Extract the [X, Y] coordinate from the center of the cell holding the provided text.  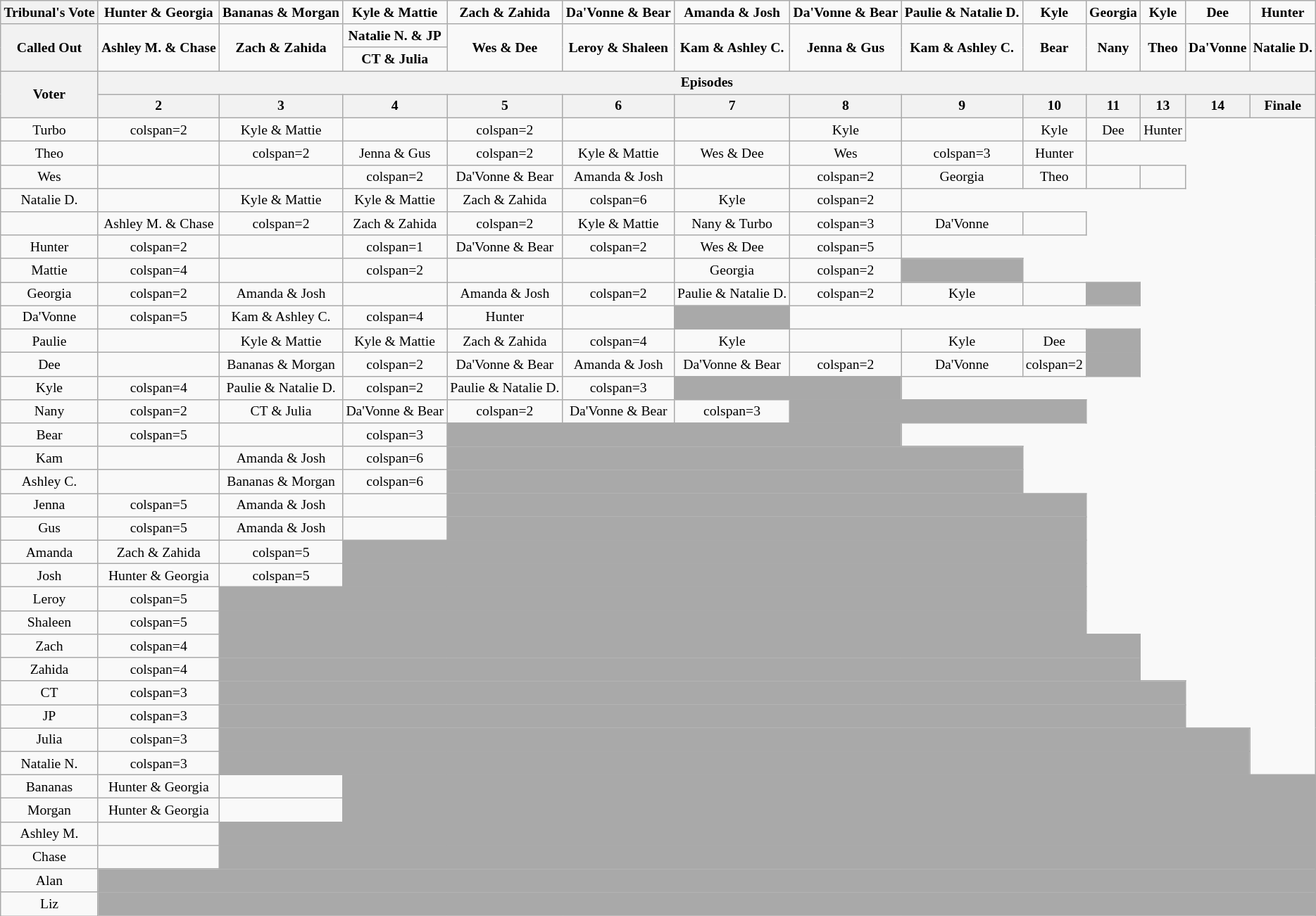
3 [280, 106]
Kam [49, 458]
Voter [49, 94]
Alan [49, 880]
Mattie [49, 270]
colspan=1 [395, 246]
Bananas [49, 787]
Zach [49, 646]
Natalie N. [49, 763]
Finale [1283, 106]
Morgan [49, 810]
Jenna [49, 506]
7 [732, 106]
Ashley M. [49, 834]
Ashley C. [49, 482]
CT [49, 693]
Shaleen [49, 622]
Josh [49, 576]
11 [1113, 106]
Gus [49, 528]
2 [158, 106]
4 [395, 106]
Leroy & Shaleen [618, 48]
Zahida [49, 669]
5 [505, 106]
8 [846, 106]
Paulie [49, 341]
Nany & Turbo [732, 224]
Natalie N. & JP [395, 35]
Liz [49, 904]
14 [1217, 106]
6 [618, 106]
Leroy [49, 598]
Called Out [49, 48]
Turbo [49, 130]
Tribunal's Vote [49, 13]
Amanda [49, 552]
13 [1163, 106]
9 [962, 106]
Chase [49, 858]
Episodes [707, 83]
10 [1054, 106]
Julia [49, 739]
JP [49, 717]
